For the text-containing cell, return its midpoint in (X, Y) coordinate format. 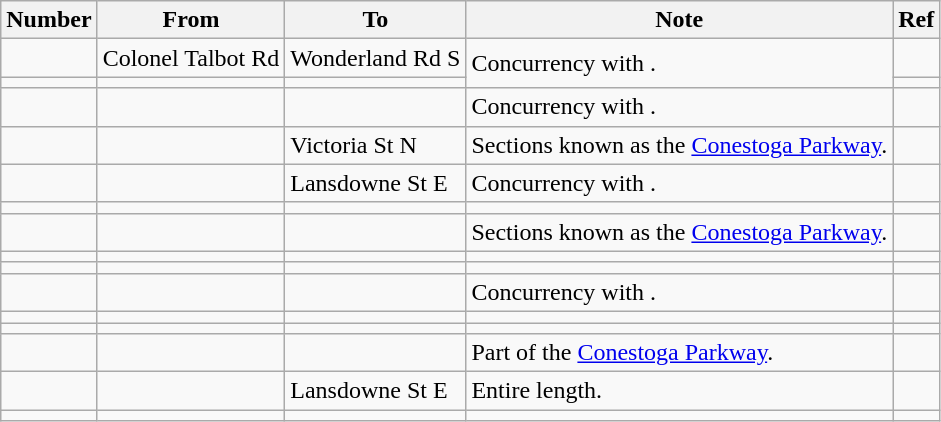
From (191, 20)
Note (680, 20)
Number (49, 20)
Ref (916, 20)
Part of the Conestoga Parkway. (680, 353)
To (376, 20)
Colonel Talbot Rd (191, 58)
Victoria St N (376, 145)
Wonderland Rd S (376, 58)
Entire length. (680, 391)
